Determine the [x, y] coordinate at the center of the cell enclosing the given text.  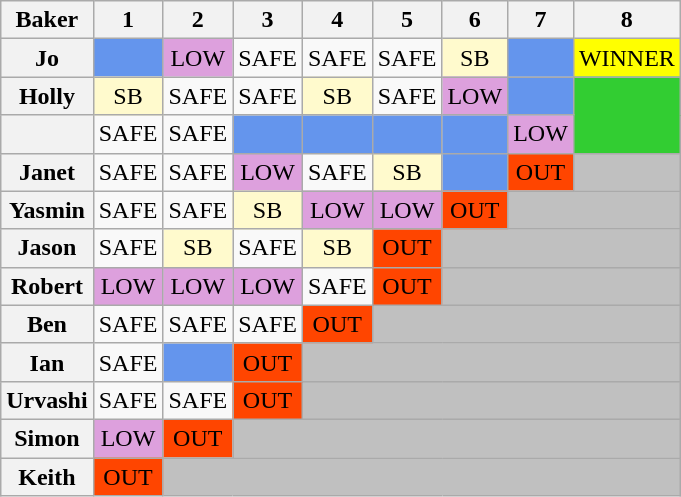
5 [407, 20]
Jason [47, 248]
WINNER [626, 58]
1 [128, 20]
Holly [47, 96]
Yasmin [47, 210]
Ben [47, 324]
Baker [47, 20]
3 [268, 20]
Urvashi [47, 400]
4 [337, 20]
6 [475, 20]
8 [626, 20]
Ian [47, 362]
2 [198, 20]
Keith [47, 477]
Jo [47, 58]
7 [541, 20]
Janet [47, 172]
Robert [47, 286]
Simon [47, 438]
